Capture the cell that displays the provided text and extract its (x, y) central coordinate. 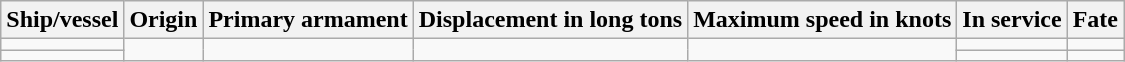
Displacement in long tons (550, 20)
In service (1012, 20)
Fate (1095, 20)
Primary armament (308, 20)
Ship/vessel (62, 20)
Maximum speed in knots (822, 20)
Origin (164, 20)
